Provide the [X, Y] coordinate of the cell's center where the given text is located.  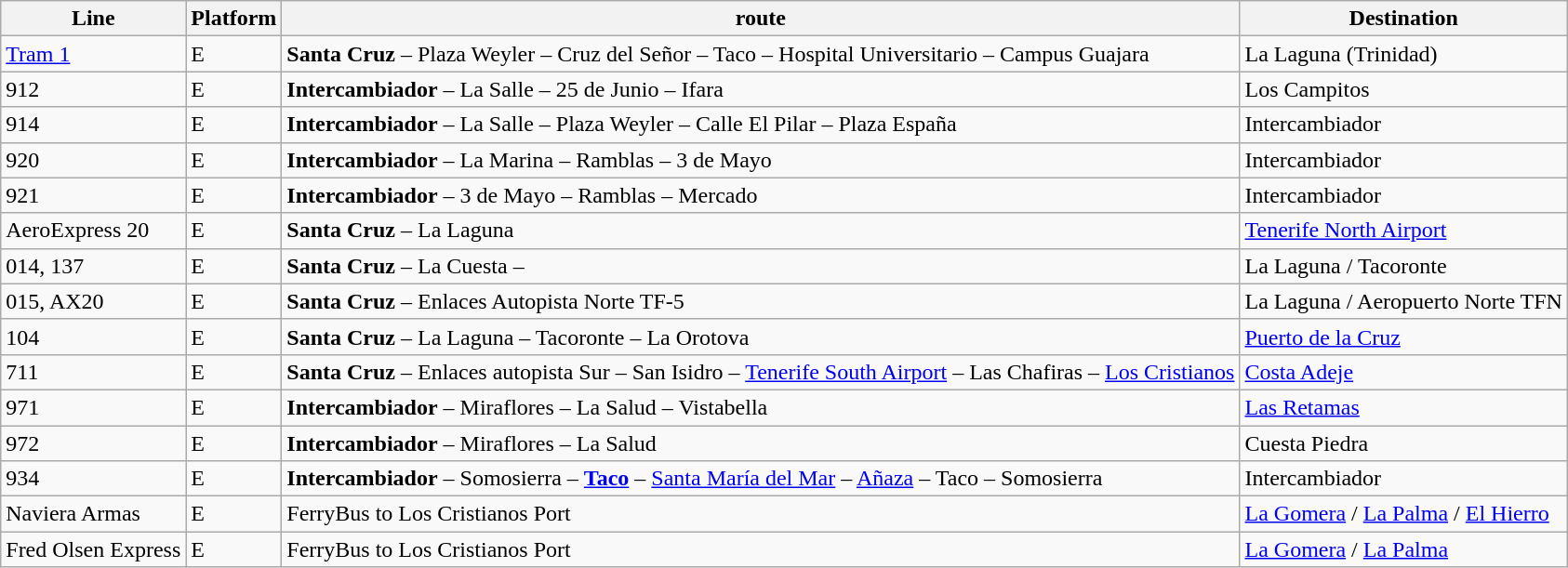
Fred Olsen Express [93, 549]
015, AX20 [93, 301]
Tenerife North Airport [1404, 231]
La Laguna / Aeropuerto Norte TFN [1404, 301]
AeroExpress 20 [93, 231]
711 [93, 372]
971 [93, 407]
934 [93, 479]
Costa Adeje [1404, 372]
914 [93, 125]
Puerto de la Cruz [1404, 337]
La Gomera / La Palma / El Hierro [1404, 514]
Intercambiador – La Marina – Ramblas – 3 de Mayo [761, 160]
Intercambiador – La Salle – Plaza Weyler – Calle El Pilar – Plaza España [761, 125]
Line [93, 19]
Intercambiador – Miraflores – La Salud – Vistabella [761, 407]
La Laguna / Tacoronte [1404, 266]
921 [93, 195]
route [761, 19]
Intercambiador – Miraflores – La Salud [761, 443]
Naviera Armas [93, 514]
Las Retamas [1404, 407]
Santa Cruz – La Laguna [761, 231]
Intercambiador – 3 de Mayo – Ramblas – Mercado [761, 195]
104 [93, 337]
Intercambiador – Somosierra – Taco – Santa María del Mar – Añaza – Taco – Somosierra [761, 479]
La Gomera / La Palma [1404, 549]
Santa Cruz – La Laguna – Tacoronte – La Orotova [761, 337]
Santa Cruz – Enlaces Autopista Norte TF-5 [761, 301]
014, 137 [93, 266]
Santa Cruz – Enlaces autopista Sur – San Isidro – Tenerife South Airport – Las Chafiras – Los Cristianos [761, 372]
Intercambiador – La Salle – 25 de Junio – Ifara [761, 89]
Santa Cruz – Plaza Weyler – Cruz del Señor – Taco – Hospital Universitario – Campus Guajara [761, 54]
Los Campitos [1404, 89]
920 [93, 160]
972 [93, 443]
Santa Cruz – La Cuesta – [761, 266]
Tram 1 [93, 54]
Platform [234, 19]
Cuesta Piedra [1404, 443]
La Laguna (Trinidad) [1404, 54]
912 [93, 89]
Destination [1404, 19]
